Extract the (X, Y) coordinate from the center of the cell holding the provided text.  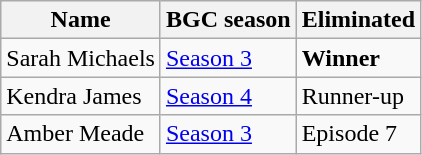
Eliminated (358, 20)
Episode 7 (358, 134)
Sarah Michaels (81, 58)
Season 4 (228, 96)
BGC season (228, 20)
Kendra James (81, 96)
Winner (358, 58)
Runner-up (358, 96)
Amber Meade (81, 134)
Name (81, 20)
